Provide the [x, y] coordinate of the cell's center where the given text is located.  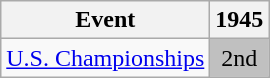
1945 [240, 20]
2nd [240, 58]
Event [106, 20]
U.S. Championships [106, 58]
